Search for the cell housing the specified text and yield its [X, Y] center coordinate. 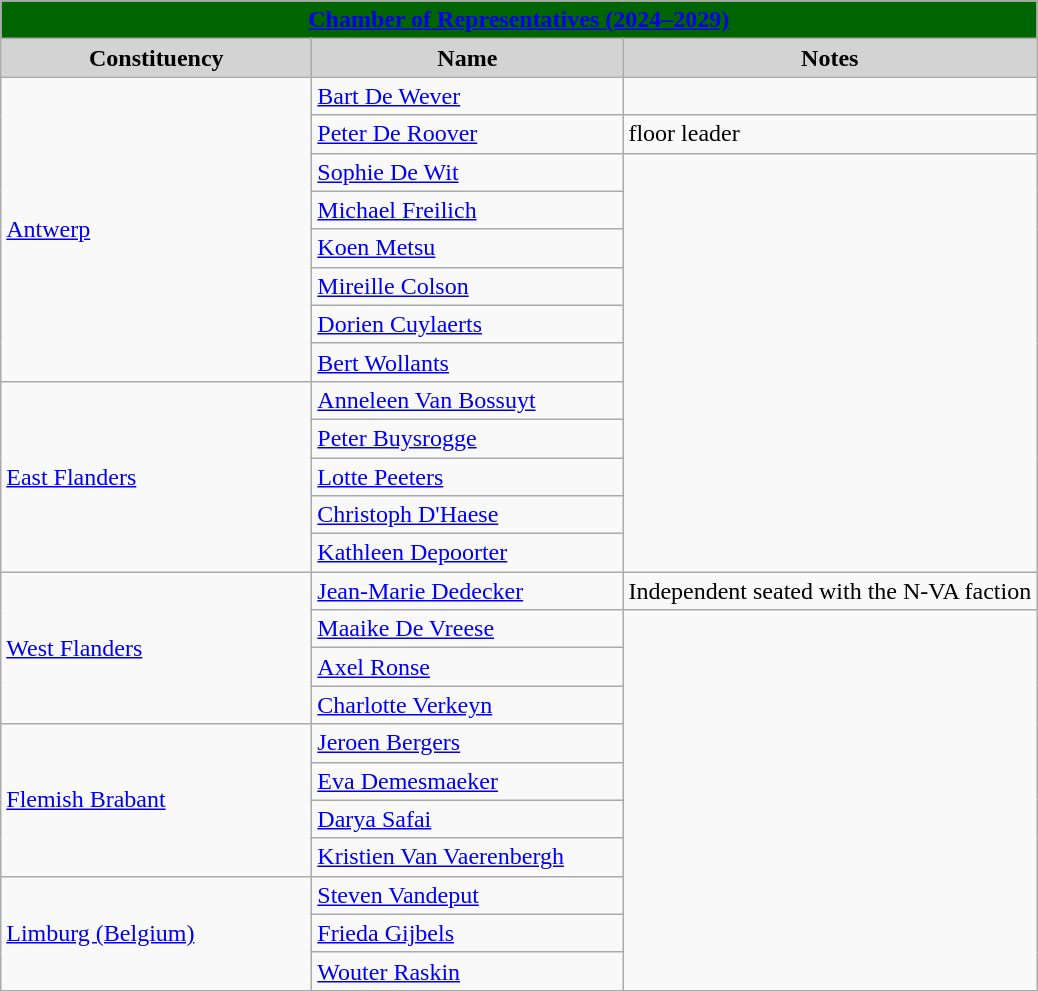
Charlotte Verkeyn [468, 705]
Frieda Gijbels [468, 933]
Jean-Marie Dedecker [468, 591]
Wouter Raskin [468, 971]
Sophie De Wit [468, 172]
Constituency [156, 58]
Bert Wollants [468, 362]
Antwerp [156, 229]
Michael Freilich [468, 210]
Limburg (Belgium) [156, 933]
Darya Safai [468, 819]
Mireille Colson [468, 286]
Steven Vandeput [468, 895]
Axel Ronse [468, 667]
East Flanders [156, 476]
West Flanders [156, 648]
Bart De Wever [468, 96]
Jeroen Bergers [468, 743]
Flemish Brabant [156, 800]
Anneleen Van Bossuyt [468, 400]
Peter De Roover [468, 134]
Eva Demesmaeker [468, 781]
Christoph D'Haese [468, 515]
Koen Metsu [468, 248]
Independent seated with the N-VA faction [830, 591]
Dorien Cuylaerts [468, 324]
Notes [830, 58]
Name [468, 58]
Lotte Peeters [468, 477]
Kathleen Depoorter [468, 553]
floor leader [830, 134]
Chamber of Representatives (2024–2029) [519, 20]
Kristien Van Vaerenbergh [468, 857]
Maaike De Vreese [468, 629]
Peter Buysrogge [468, 438]
